Determine the (x, y) coordinate at the center of the cell enclosing the given text.  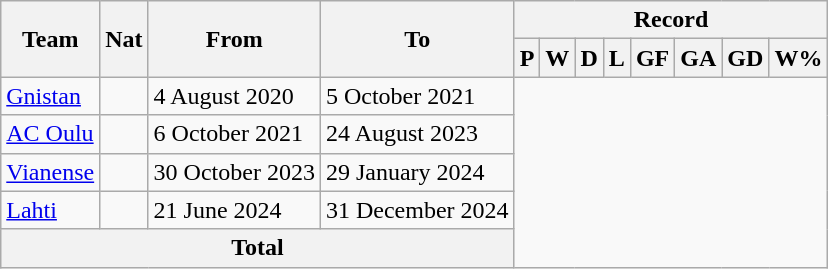
29 January 2024 (417, 172)
Lahti (50, 210)
W (558, 58)
Nat (124, 39)
GD (746, 58)
Total (258, 248)
GF (652, 58)
6 October 2021 (234, 134)
P (527, 58)
4 August 2020 (234, 96)
W% (798, 58)
31 December 2024 (417, 210)
Team (50, 39)
To (417, 39)
GA (698, 58)
L (616, 58)
Vianense (50, 172)
24 August 2023 (417, 134)
30 October 2023 (234, 172)
Record (671, 20)
Gnistan (50, 96)
D (589, 58)
21 June 2024 (234, 210)
From (234, 39)
5 October 2021 (417, 96)
AC Oulu (50, 134)
